Provide the [X, Y] coordinate of the cell's center where the given text is located.  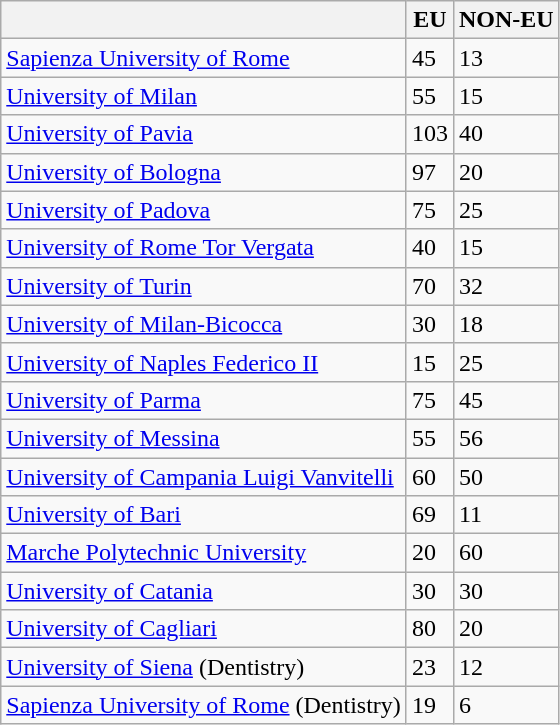
University of Bologna [204, 172]
University of Cagliari [204, 629]
NON-EU [506, 20]
University of Milan-Bicocca [204, 324]
University of Catania [204, 591]
University of Campania Luigi Vanvitelli [204, 477]
Marche Polytechnic University [204, 553]
University of Naples Federico II [204, 362]
University of Rome Tor Vergata [204, 248]
EU [430, 20]
University of Padova [204, 210]
70 [430, 286]
University of Messina [204, 438]
Sapienza University of Rome (Dentistry) [204, 705]
University of Siena (Dentistry) [204, 667]
18 [506, 324]
19 [430, 705]
University of Turin [204, 286]
32 [506, 286]
50 [506, 477]
Sapienza University of Rome [204, 58]
12 [506, 667]
13 [506, 58]
103 [430, 134]
56 [506, 438]
69 [430, 515]
University of Bari [204, 515]
University of Parma [204, 400]
80 [430, 629]
97 [430, 172]
6 [506, 705]
University of Milan [204, 96]
23 [430, 667]
11 [506, 515]
University of Pavia [204, 134]
